Capture the cell that displays the provided text and extract its (X, Y) central coordinate. 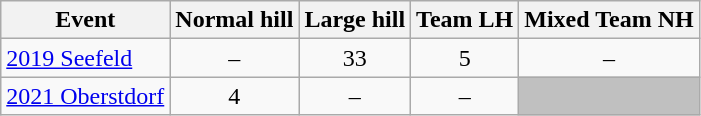
2021 Oberstdorf (86, 96)
4 (234, 96)
2019 Seefeld (86, 58)
Large hill (355, 20)
Event (86, 20)
5 (465, 58)
Mixed Team NH (609, 20)
33 (355, 58)
Team LH (465, 20)
Normal hill (234, 20)
